Search for the cell housing the specified text and yield its (x, y) center coordinate. 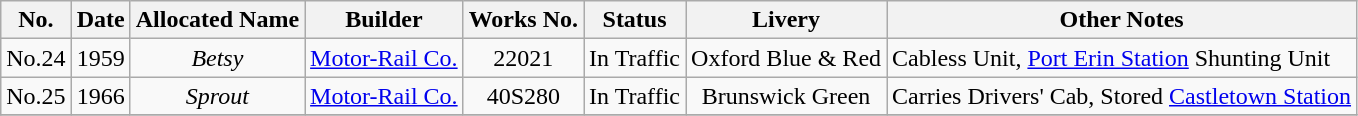
No. (36, 20)
Works No. (523, 20)
1966 (100, 96)
Sprout (217, 96)
22021 (523, 58)
Allocated Name (217, 20)
Date (100, 20)
Cabless Unit, Port Erin Station Shunting Unit (1122, 58)
Livery (786, 20)
Status (635, 20)
40S280 (523, 96)
Other Notes (1122, 20)
Carries Drivers' Cab, Stored Castletown Station (1122, 96)
Builder (384, 20)
Betsy (217, 58)
No.25 (36, 96)
Oxford Blue & Red (786, 58)
No.24 (36, 58)
1959 (100, 58)
Brunswick Green (786, 96)
